Scan for the cell matching the given text and deliver its (X, Y) coordinate at center. 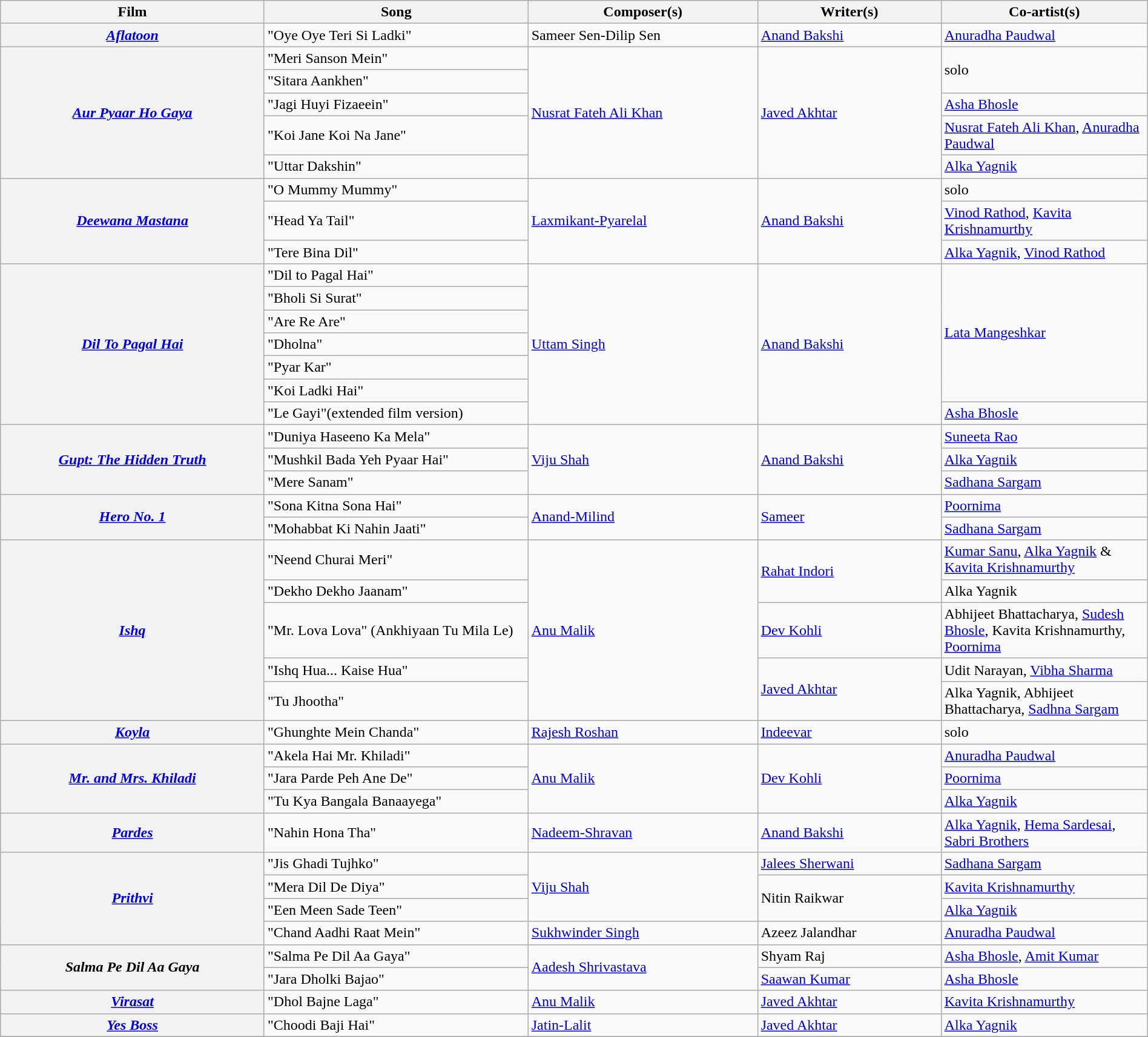
"Akela Hai Mr. Khiladi" (396, 755)
"Dholna" (396, 344)
"O Mummy Mummy" (396, 189)
Azeez Jalandhar (849, 933)
Nusrat Fateh Ali Khan (643, 113)
Aur Pyaar Ho Gaya (133, 113)
"Bholi Si Surat" (396, 298)
Aadesh Shrivastava (643, 967)
Co-artist(s) (1044, 12)
"Dil to Pagal Hai" (396, 275)
Sukhwinder Singh (643, 933)
Sameer (849, 517)
Sameer Sen-Dilip Sen (643, 35)
Yes Boss (133, 1025)
"Meri Sanson Mein" (396, 58)
"Mohabbat Ki Nahin Jaati" (396, 528)
Hero No. 1 (133, 517)
Abhijeet Bhattacharya, Sudesh Bhosle, Kavita Krishnamurthy, Poornima (1044, 630)
Rajesh Roshan (643, 732)
Vinod Rathod, Kavita Krishnamurthy (1044, 220)
Koyla (133, 732)
Uttam Singh (643, 344)
Dil To Pagal Hai (133, 344)
Asha Bhosle, Amit Kumar (1044, 956)
Udit Narayan, Vibha Sharma (1044, 670)
Prithvi (133, 898)
Jatin-Lalit (643, 1025)
"Jara Dholki Bajao" (396, 979)
"Head Ya Tail" (396, 220)
"Pyar Kar" (396, 367)
Shyam Raj (849, 956)
Saawan Kumar (849, 979)
Ishq (133, 630)
"Ishq Hua... Kaise Hua" (396, 670)
"Een Meen Sade Teen" (396, 910)
"Tere Bina Dil" (396, 252)
"Mr. Lova Lova" (Ankhiyaan Tu Mila Le) (396, 630)
"Neend Churai Meri" (396, 559)
Alka Yagnik, Hema Sardesai, Sabri Brothers (1044, 833)
Virasat (133, 1002)
"Mera Dil De Diya" (396, 887)
"Oye Oye Teri Si Ladki" (396, 35)
Film (133, 12)
Indeevar (849, 732)
"Koi Ladki Hai" (396, 390)
"Nahin Hona Tha" (396, 833)
"Jara Parde Peh Ane De" (396, 779)
Aflatoon (133, 35)
Rahat Indori (849, 571)
"Dhol Bajne Laga" (396, 1002)
Suneeta Rao (1044, 436)
"Sona Kitna Sona Hai" (396, 505)
"Tu Kya Bangala Banaayega" (396, 802)
Pardes (133, 833)
"Tu Jhootha" (396, 701)
Alka Yagnik, Abhijeet Bhattacharya, Sadhna Sargam (1044, 701)
Song (396, 12)
"Choodi Baji Hai" (396, 1025)
Nitin Raikwar (849, 898)
Writer(s) (849, 12)
Kumar Sanu, Alka Yagnik & Kavita Krishnamurthy (1044, 559)
Nadeem-Shravan (643, 833)
"Jagi Huyi Fizaeein" (396, 104)
Nusrat Fateh Ali Khan, Anuradha Paudwal (1044, 136)
"Uttar Dakshin" (396, 166)
"Duniya Haseeno Ka Mela" (396, 436)
Laxmikant-Pyarelal (643, 220)
"Ghunghte Mein Chanda" (396, 732)
"Mushkil Bada Yeh Pyaar Hai" (396, 459)
"Chand Aadhi Raat Mein" (396, 933)
"Mere Sanam" (396, 482)
"Salma Pe Dil Aa Gaya" (396, 956)
Alka Yagnik, Vinod Rathod (1044, 252)
"Dekho Dekho Jaanam" (396, 591)
"Jis Ghadi Tujhko" (396, 864)
Anand-Milind (643, 517)
Mr. and Mrs. Khiladi (133, 778)
"Sitara Aankhen" (396, 81)
Jalees Sherwani (849, 864)
Gupt: The Hidden Truth (133, 459)
"Koi Jane Koi Na Jane" (396, 136)
Composer(s) (643, 12)
"Le Gayi"(extended film version) (396, 413)
Deewana Mastana (133, 220)
Salma Pe Dil Aa Gaya (133, 967)
"Are Re Are" (396, 321)
Lata Mangeshkar (1044, 332)
